Locate the cell with the specified text and output its [X, Y] center coordinate. 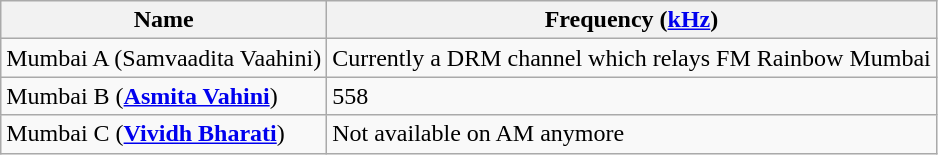
558 [632, 96]
Mumbai C (Vividh Bharati) [164, 134]
Frequency (kHz) [632, 20]
Mumbai B (Asmita Vahini) [164, 96]
Name [164, 20]
Not available on AM anymore [632, 134]
Currently a DRM channel which relays FM Rainbow Mumbai [632, 58]
Mumbai A (Samvaadita Vaahini) [164, 58]
